Detect which cell encompasses the target text, then output its [X, Y] center coordinate. 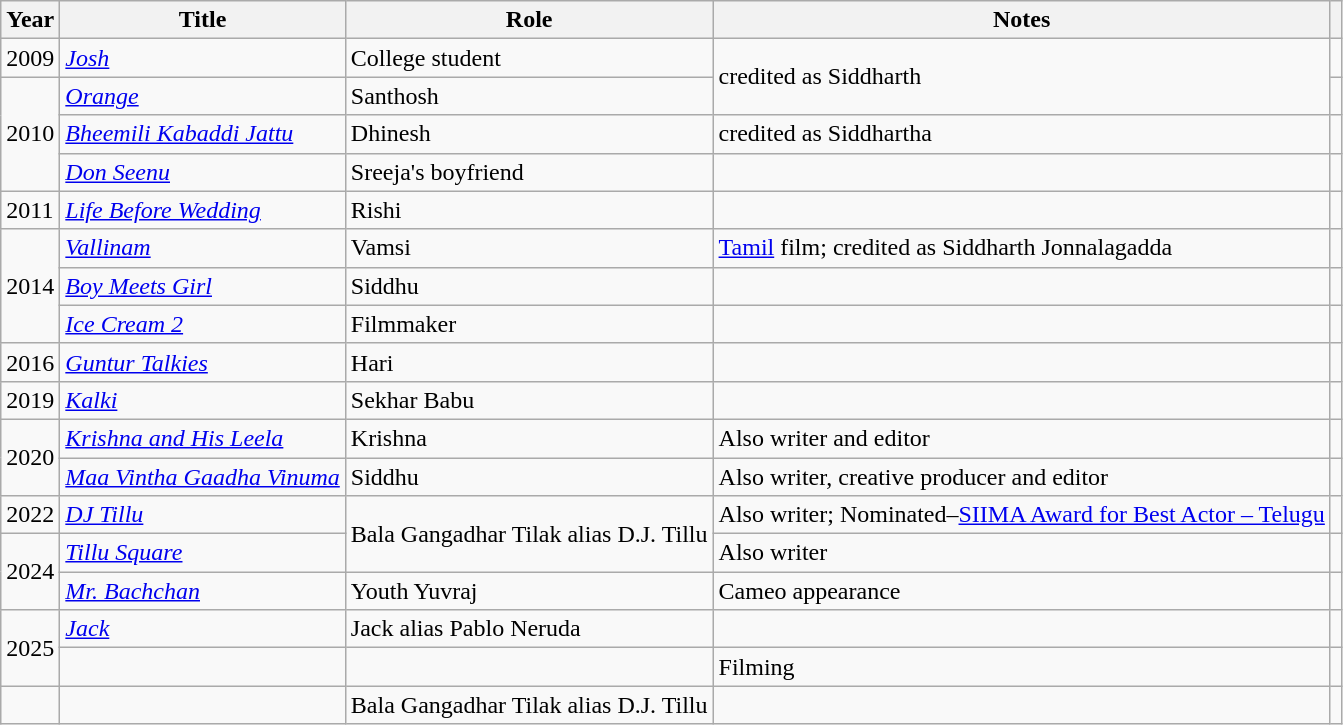
Also writer [1022, 553]
Bheemili Kabaddi Jattu [202, 134]
Vallinam [202, 248]
Also writer, creative producer and editor [1022, 477]
Filmmaker [529, 324]
Also writer; Nominated–SIIMA Award for Best Actor – Telugu [1022, 515]
credited as Siddharth [1022, 77]
2009 [30, 58]
Jack [202, 629]
Krishna and His Leela [202, 438]
College student [529, 58]
Kalki [202, 400]
Don Seenu [202, 172]
Krishna [529, 438]
Filming [1022, 667]
Title [202, 20]
Tillu Square [202, 553]
2010 [30, 134]
Sekhar Babu [529, 400]
DJ Tillu [202, 515]
Mr. Bachchan [202, 591]
2024 [30, 572]
Notes [1022, 20]
Life Before Wedding [202, 210]
2019 [30, 400]
Rishi [529, 210]
Maa Vintha Gaadha Vinuma [202, 477]
Guntur Talkies [202, 362]
Orange [202, 96]
2020 [30, 457]
Santhosh [529, 96]
2016 [30, 362]
Tamil film; credited as Siddharth Jonnalagadda [1022, 248]
Jack alias Pablo Neruda [529, 629]
Year [30, 20]
2014 [30, 286]
Dhinesh [529, 134]
credited as Siddhartha [1022, 134]
Cameo appearance [1022, 591]
Vamsi [529, 248]
Josh [202, 58]
Boy Meets Girl [202, 286]
Ice Cream 2 [202, 324]
Hari [529, 362]
2025 [30, 648]
2022 [30, 515]
Role [529, 20]
Also writer and editor [1022, 438]
2011 [30, 210]
Sreeja's boyfriend [529, 172]
Youth Yuvraj [529, 591]
